For the text-containing cell, return its midpoint in (X, Y) coordinate format. 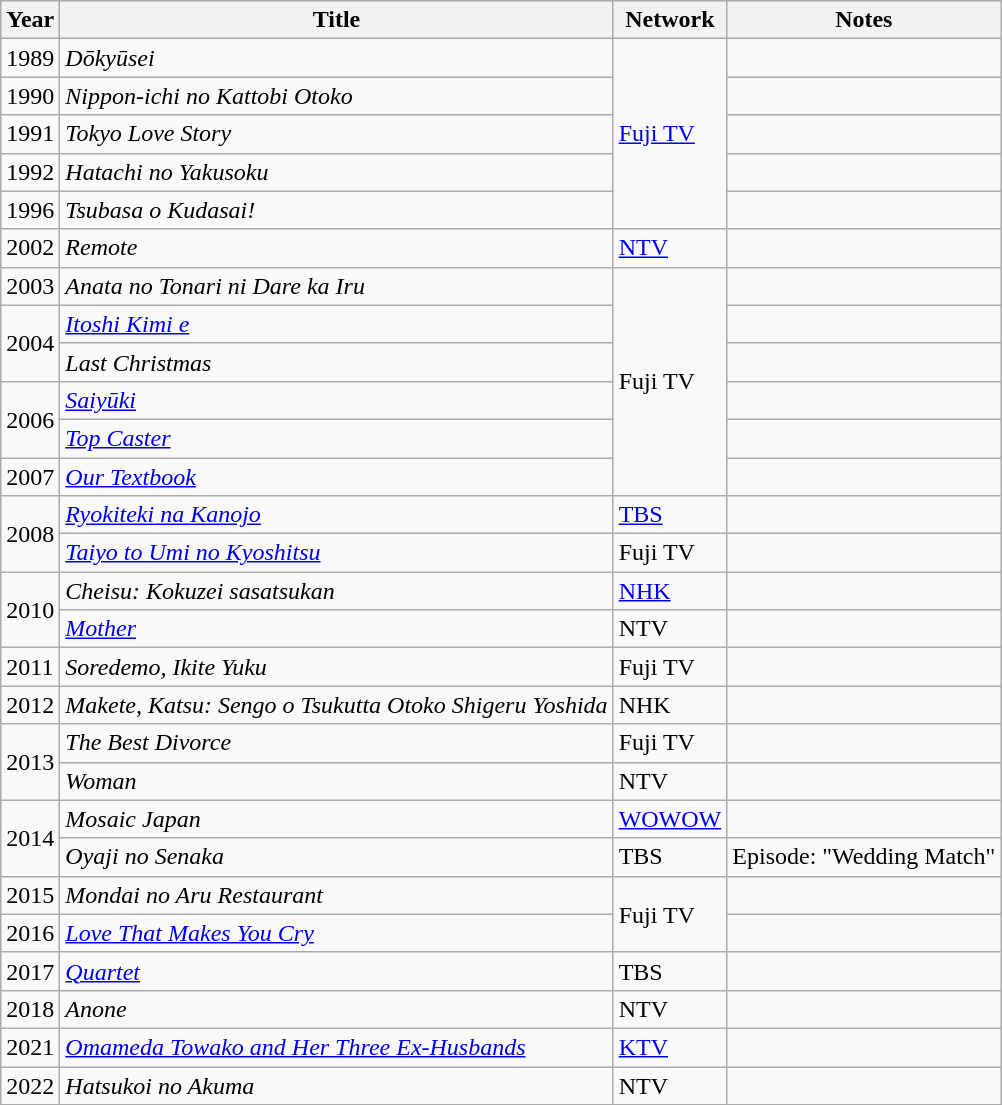
Oyaji no Senaka (336, 857)
Omameda Towako and Her Three Ex-Husbands (336, 1047)
Soredemo, Ikite Yuku (336, 667)
1996 (30, 210)
Episode: "Wedding Match" (864, 857)
Tsubasa o Kudasai! (336, 210)
Saiyūki (336, 400)
2015 (30, 895)
2004 (30, 343)
2014 (30, 838)
2016 (30, 933)
2017 (30, 971)
Love That Makes You Cry (336, 933)
2002 (30, 248)
Quartet (336, 971)
1991 (30, 134)
2010 (30, 610)
Itoshi Kimi e (336, 324)
Mother (336, 629)
2013 (30, 762)
Notes (864, 20)
Ryokiteki na Kanojo (336, 515)
Taiyo to Umi no Kyoshitsu (336, 553)
Woman (336, 781)
2012 (30, 705)
Makete, Katsu: Sengo o Tsukutta Otoko Shigeru Yoshida (336, 705)
Hatachi no Yakusoku (336, 172)
Title (336, 20)
2021 (30, 1047)
Tokyo Love Story (336, 134)
Mosaic Japan (336, 819)
Top Caster (336, 438)
2006 (30, 419)
Dōkyūsei (336, 58)
Hatsukoi no Akuma (336, 1085)
Anata no Tonari ni Dare ka Iru (336, 286)
2011 (30, 667)
1989 (30, 58)
WOWOW (670, 819)
Year (30, 20)
Our Textbook (336, 477)
Last Christmas (336, 362)
1990 (30, 96)
1992 (30, 172)
2022 (30, 1085)
2018 (30, 1009)
Nippon-ichi no Kattobi Otoko (336, 96)
Network (670, 20)
2007 (30, 477)
Anone (336, 1009)
KTV (670, 1047)
Mondai no Aru Restaurant (336, 895)
Cheisu: Kokuzei sasatsukan (336, 591)
Remote (336, 248)
The Best Divorce (336, 743)
2003 (30, 286)
2008 (30, 534)
